Output the [x, y] coordinate of the center of the cell containing the given text.  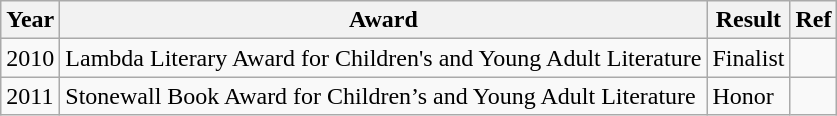
Ref [814, 20]
Result [748, 20]
2011 [30, 96]
Lambda Literary Award for Children's and Young Adult Literature [384, 58]
Year [30, 20]
Honor [748, 96]
Award [384, 20]
2010 [30, 58]
Finalist [748, 58]
Stonewall Book Award for Children’s and Young Adult Literature [384, 96]
